Return (X, Y) of the center of cell containing provided text 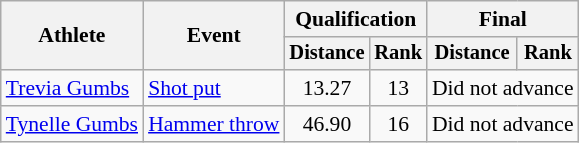
Event (214, 36)
46.90 (326, 124)
13.27 (326, 88)
Trevia Gumbs (72, 88)
16 (398, 124)
Qualification (355, 19)
Athlete (72, 36)
13 (398, 88)
Shot put (214, 88)
Final (503, 19)
Tynelle Gumbs (72, 124)
Hammer throw (214, 124)
